From the cell containing the given text, extract its center point as [X, Y] coordinate. 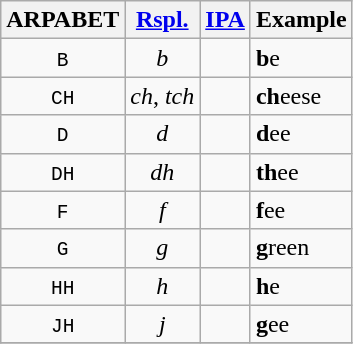
he [301, 286]
be [301, 58]
D [63, 134]
b [162, 58]
green [301, 248]
h [162, 286]
JH [63, 324]
DH [63, 172]
gee [301, 324]
B [63, 58]
ch, tch [162, 96]
d [162, 134]
fee [301, 210]
g [162, 248]
j [162, 324]
ARPABET [63, 20]
Rspl. [162, 20]
dee [301, 134]
cheese [301, 96]
thee [301, 172]
F [63, 210]
IPA [226, 20]
HH [63, 286]
Example [301, 20]
CH [63, 96]
dh [162, 172]
G [63, 248]
f [162, 210]
